Search for the cell housing the specified text and yield its (x, y) center coordinate. 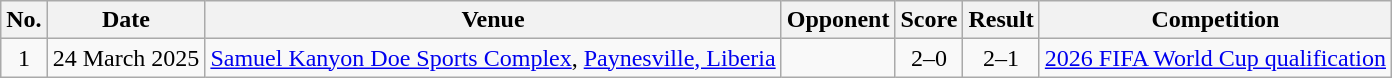
Score (929, 20)
Opponent (838, 20)
Venue (493, 20)
Result (1001, 20)
Date (126, 20)
2–0 (929, 58)
No. (24, 20)
24 March 2025 (126, 58)
2–1 (1001, 58)
Samuel Kanyon Doe Sports Complex, Paynesville, Liberia (493, 58)
1 (24, 58)
2026 FIFA World Cup qualification (1215, 58)
Competition (1215, 20)
